Output the [X, Y] coordinate of the center of the cell containing the given text.  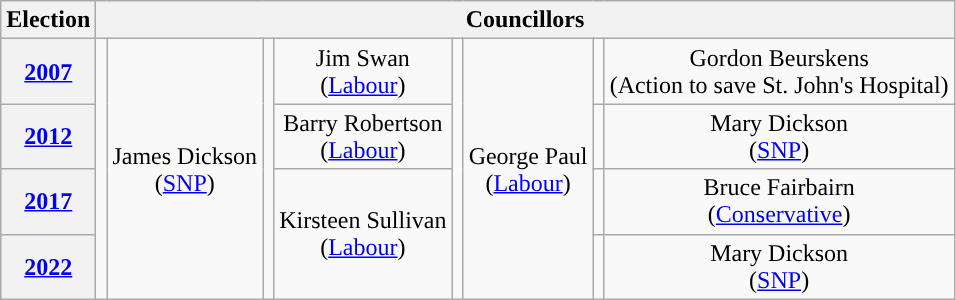
2012 [48, 136]
James Dickson(SNP) [185, 169]
Election [48, 20]
Barry Robertson(Labour) [363, 136]
Councillors [525, 20]
2017 [48, 202]
Jim Swan(Labour) [363, 72]
2022 [48, 266]
Gordon Beurskens(Action to save St. John's Hospital) [779, 72]
Kirsteen Sullivan(Labour) [363, 234]
2007 [48, 72]
George Paul(Labour) [528, 169]
Bruce Fairbairn(Conservative) [779, 202]
